Return the (x, y) coordinate for the center point of the cell that contains the specified text.  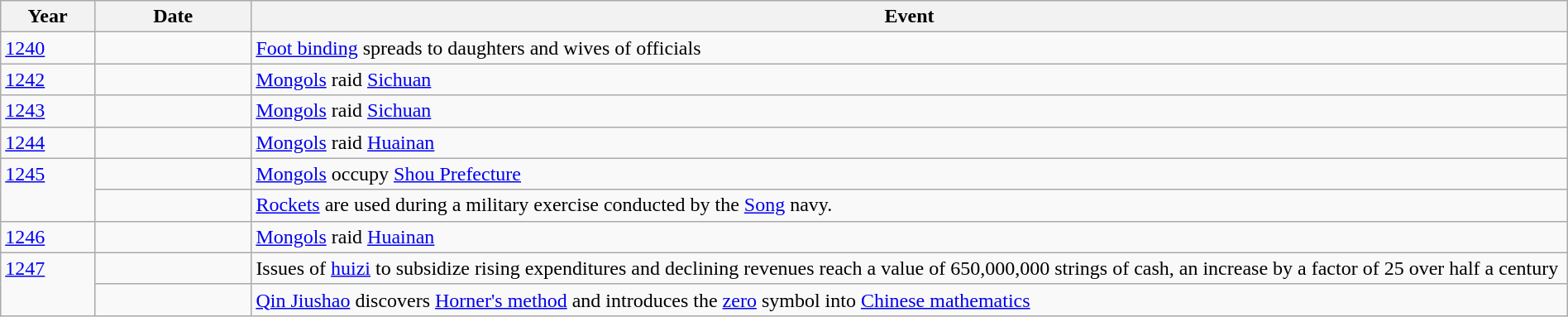
1240 (48, 48)
Mongols occupy Shou Prefecture (910, 174)
Event (910, 17)
1242 (48, 79)
Rockets are used during a military exercise conducted by the Song navy. (910, 205)
Qin Jiushao discovers Horner's method and introduces the zero symbol into Chinese mathematics (910, 300)
1246 (48, 237)
1245 (48, 190)
1247 (48, 284)
Foot binding spreads to daughters and wives of officials (910, 48)
Date (172, 17)
1244 (48, 142)
Year (48, 17)
1243 (48, 111)
